From the cell containing the given text, extract its center point as [x, y] coordinate. 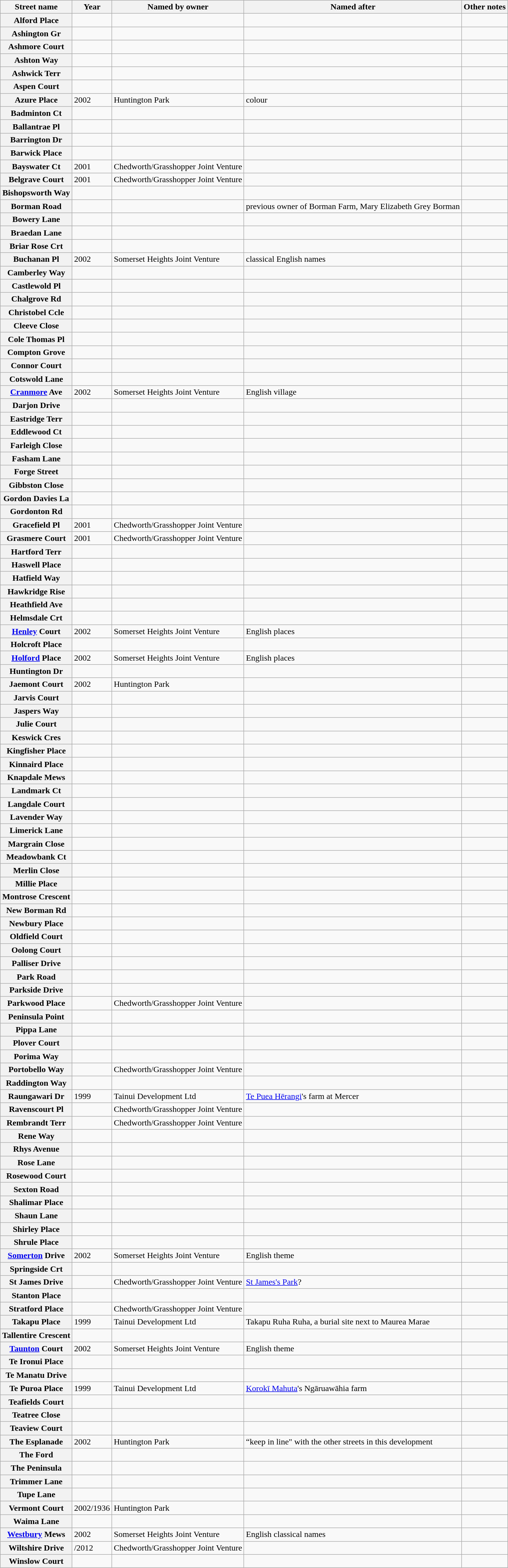
Rene Way [36, 1136]
Fasham Lane [36, 459]
The Esplanade [36, 1442]
Sexton Road [36, 1189]
Farleigh Close [36, 445]
Ravenscourt Pl [36, 1109]
Millie Place [36, 884]
Taunton Court [36, 1348]
Springside Crt [36, 1269]
Castlewold Pl [36, 286]
Keswick Cres [36, 737]
Gibbston Close [36, 485]
Parkwood Place [36, 1003]
The Peninsula [36, 1468]
Ashwick Terr [36, 73]
Gracefield Pl [36, 525]
Landmark Ct [36, 790]
Hawkridge Rise [36, 592]
Somerton Drive [36, 1256]
Te Ironui Place [36, 1362]
Te Puroa Place [36, 1388]
Cleeve Close [36, 326]
Plover Court [36, 1043]
Meadowbank Ct [36, 857]
Haswell Place [36, 565]
Knapdale Mews [36, 777]
2002/1936 [92, 1508]
Huntington Dr [36, 671]
Rose Lane [36, 1162]
Montrose Crescent [36, 897]
Teatree Close [36, 1415]
Bowery Lane [36, 220]
Hatfield Way [36, 578]
Tallentire Crescent [36, 1335]
Other notes [485, 7]
Holcroft Place [36, 645]
Shalimar Place [36, 1202]
Newbury Place [36, 923]
Henley Court [36, 631]
Te Manatu Drive [36, 1375]
Jaspers Way [36, 711]
Chalgrove Rd [36, 299]
St James Drive [36, 1282]
Margrain Close [36, 844]
Pippa Lane [36, 1030]
Park Road [36, 976]
Ashington Gr [36, 34]
Bishopsworth Way [36, 193]
Shaun Lane [36, 1216]
Barrington Dr [36, 140]
Ballantrae Pl [36, 126]
Korokī Mahuta's Ngāruawāhia farm [353, 1388]
Te Puea Hērangi's farm at Mercer [353, 1096]
Jarvis Court [36, 698]
Eastridge Terr [36, 419]
Wiltshire Drive [36, 1548]
Waima Lane [36, 1521]
previous owner of Borman Farm, Mary Elizabeth Grey Borman [353, 206]
Porima Way [36, 1056]
Shirley Place [36, 1229]
Takapu Place [36, 1322]
Shrule Place [36, 1242]
Aspen Court [36, 87]
classical English names [353, 259]
Westbury Mews [36, 1534]
Cole Thomas Pl [36, 339]
Stratford Place [36, 1309]
colour [353, 100]
Jaemont Court [36, 684]
“keep in line" with the other streets in this development [353, 1442]
Azure Place [36, 100]
English village [353, 392]
Named after [353, 7]
Teaview Court [36, 1428]
Limerick Lane [36, 831]
Bayswater Ct [36, 166]
Briar Rose Crt [36, 246]
Ashmore Court [36, 47]
The Ford [36, 1455]
Gordon Davies La [36, 498]
Rhys Avenue [36, 1149]
Raungawari Dr [36, 1096]
Year [92, 7]
Camberley Way [36, 273]
English classical names [353, 1534]
Helmsdale Crt [36, 618]
Vermont Court [36, 1508]
Borman Road [36, 206]
Barwick Place [36, 153]
Rosewood Court [36, 1176]
Belgrave Court [36, 180]
/2012 [92, 1548]
Lavender Way [36, 817]
Takapu Ruha Ruha, a burial site next to Maurea Marae [353, 1322]
Julie Court [36, 724]
Alford Place [36, 20]
Street name [36, 7]
Ashton Way [36, 60]
Peninsula Point [36, 1017]
Cotswold Lane [36, 379]
Heathfield Ave [36, 605]
Raddington Way [36, 1083]
Eddlewood Ct [36, 432]
Buchanan Pl [36, 259]
Named by owner [178, 7]
Teafields Court [36, 1402]
Oolong Court [36, 950]
Rembrandt Terr [36, 1123]
Connor Court [36, 365]
Hartford Terr [36, 551]
Oldfield Court [36, 937]
Merlin Close [36, 870]
Gordonton Rd [36, 512]
Portobello Way [36, 1070]
St James's Park? [353, 1282]
Winslow Court [36, 1561]
Braedan Lane [36, 233]
Christobel Ccle [36, 312]
Langdale Court [36, 804]
Darjon Drive [36, 406]
Compton Grove [36, 352]
Forge Street [36, 472]
Holford Place [36, 658]
Grasmere Court [36, 538]
Badminton Ct [36, 113]
Stanton Place [36, 1295]
Kingfisher Place [36, 751]
Palliser Drive [36, 963]
Parkside Drive [36, 990]
Trimmer Lane [36, 1481]
Cranmore Ave [36, 392]
Tupe Lane [36, 1495]
Kinnaird Place [36, 764]
New Borman Rd [36, 910]
